Output the [x, y] coordinate of the center of the cell containing the given text.  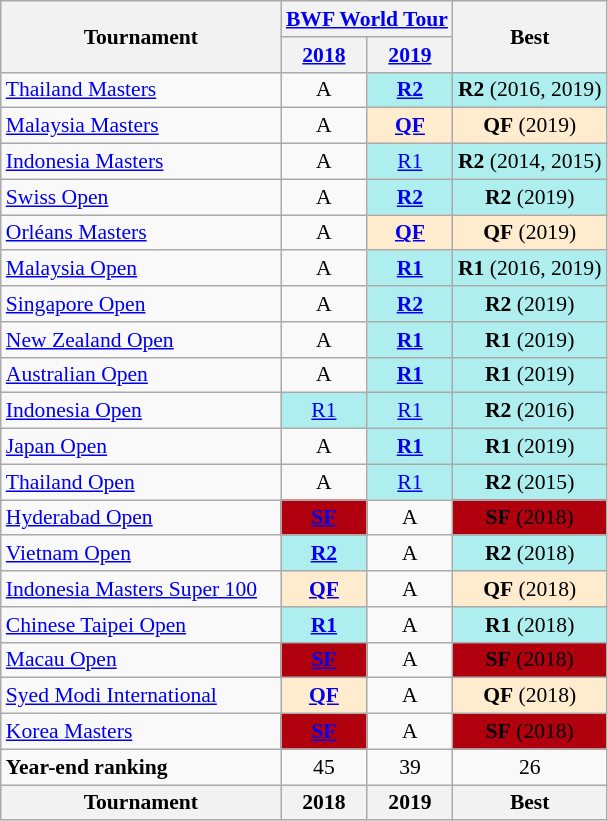
Indonesia Masters [141, 162]
Syed Modi International [141, 696]
Japan Open [141, 447]
Indonesia Open [141, 411]
R2 (2016) [530, 411]
Korea Masters [141, 732]
Vietnam Open [141, 554]
Malaysia Masters [141, 126]
39 [410, 767]
Singapore Open [141, 304]
R1 (2018) [530, 625]
Hyderabad Open [141, 518]
Indonesia Masters Super 100 [141, 589]
Year-end ranking [141, 767]
R2 (2016, 2019) [530, 90]
Swiss Open [141, 197]
R2 (2018) [530, 554]
26 [530, 767]
Australian Open [141, 375]
Thailand Masters [141, 90]
Chinese Taipei Open [141, 625]
R2 (2014, 2015) [530, 162]
New Zealand Open [141, 340]
Thailand Open [141, 482]
R2 (2015) [530, 482]
Orléans Masters [141, 233]
BWF World Tour [367, 19]
Macau Open [141, 660]
45 [324, 767]
Malaysia Open [141, 269]
R1 (2016, 2019) [530, 269]
